Scan for the cell matching the given text and deliver its (X, Y) coordinate at center. 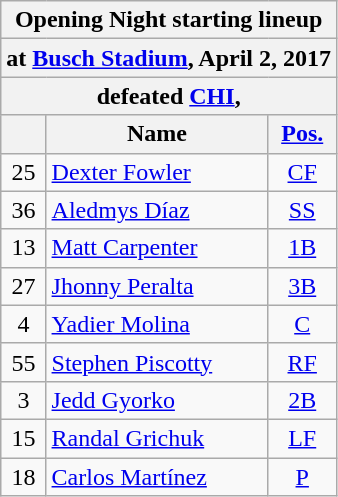
4 (24, 324)
1B (302, 248)
Aledmys Díaz (157, 210)
Jhonny Peralta (157, 286)
SS (302, 210)
Jedd Gyorko (157, 400)
18 (24, 477)
27 (24, 286)
RF (302, 362)
C (302, 324)
3 (24, 400)
Name (157, 134)
LF (302, 438)
CF (302, 172)
55 (24, 362)
Pos. (302, 134)
36 (24, 210)
Dexter Fowler (157, 172)
Yadier Molina (157, 324)
P (302, 477)
Randal Grichuk (157, 438)
13 (24, 248)
Matt Carpenter (157, 248)
Stephen Piscotty (157, 362)
at Busch Stadium, April 2, 2017 (169, 58)
2B (302, 400)
15 (24, 438)
Opening Night starting lineup (169, 20)
defeated CHI, (169, 96)
25 (24, 172)
3B (302, 286)
Carlos Martínez (157, 477)
